Capture the cell that displays the provided text and extract its [X, Y] central coordinate. 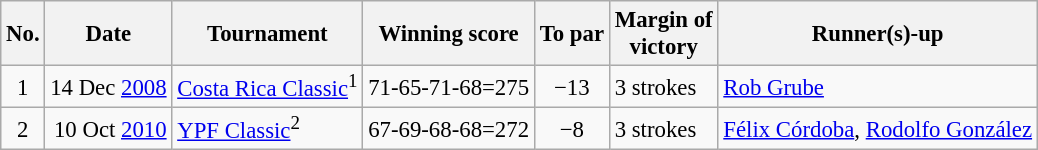
Rob Grube [878, 87]
To par [572, 34]
Winning score [449, 34]
10 Oct 2010 [108, 129]
Félix Córdoba, Rodolfo González [878, 129]
1 [23, 87]
14 Dec 2008 [108, 87]
67-69-68-68=272 [449, 129]
No. [23, 34]
Tournament [268, 34]
−8 [572, 129]
−13 [572, 87]
2 [23, 129]
Date [108, 34]
Margin ofvictory [664, 34]
YPF Classic2 [268, 129]
Runner(s)-up [878, 34]
Costa Rica Classic1 [268, 87]
71-65-71-68=275 [449, 87]
